Scan for the cell matching the given text and deliver its [x, y] coordinate at center. 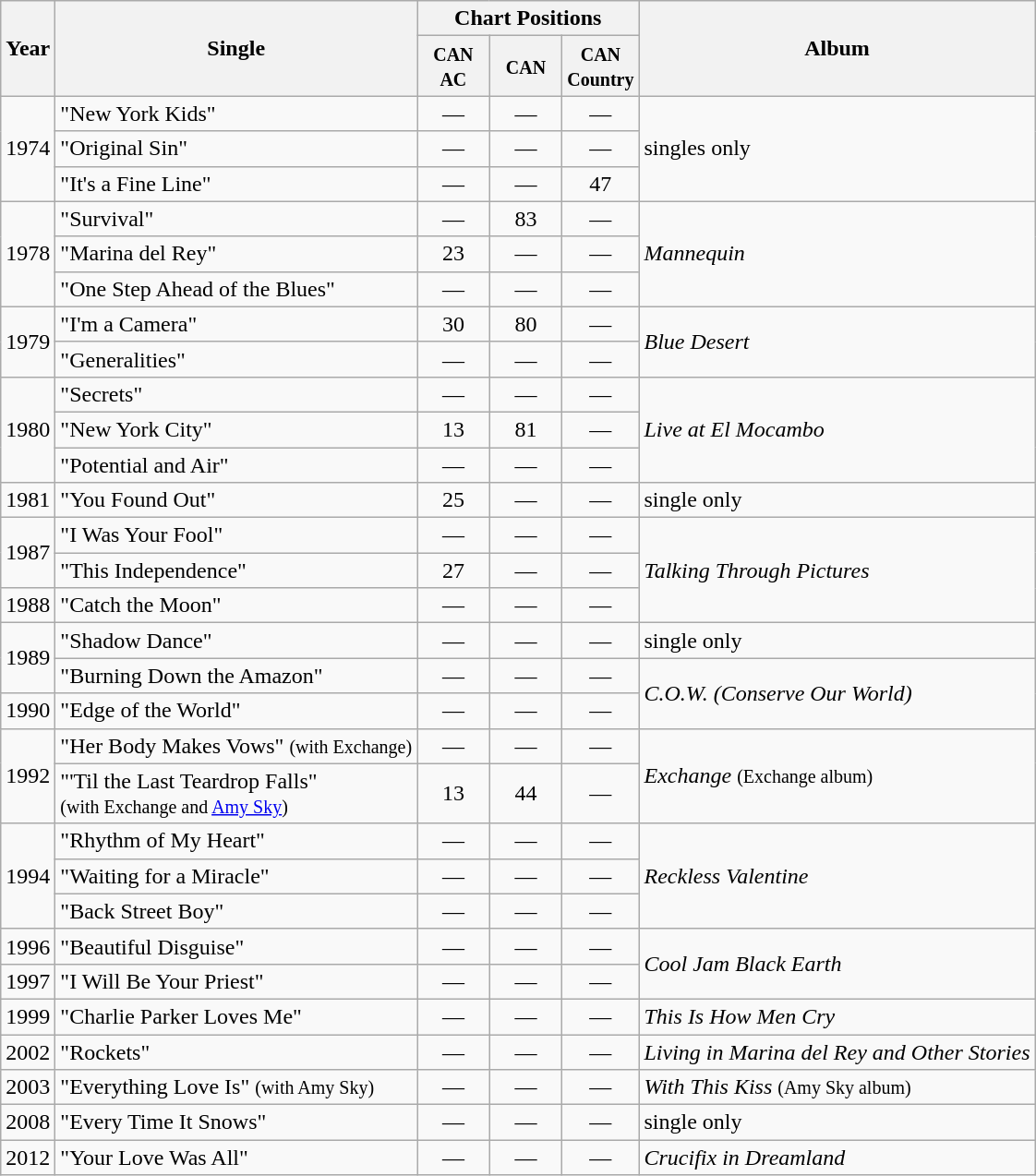
1997 [28, 981]
1978 [28, 254]
Talking Through Pictures [837, 570]
singles only [837, 149]
"Waiting for a Miracle" [236, 876]
"I'm a Camera" [236, 324]
"Her Body Makes Vows" (with Exchange) [236, 746]
1992 [28, 775]
1990 [28, 711]
"Catch the Moon" [236, 606]
23 [454, 254]
1981 [28, 500]
"I Was Your Fool" [236, 535]
44 [526, 794]
1988 [28, 606]
"Secrets" [236, 394]
"Beautiful Disguise" [236, 946]
"New York Kids" [236, 114]
Album [837, 48]
CAN [526, 66]
CAN AC [454, 66]
"You Found Out" [236, 500]
27 [454, 570]
1989 [28, 658]
1999 [28, 1016]
"Rockets" [236, 1051]
2003 [28, 1087]
"Rhythm of My Heart" [236, 841]
Chart Positions [528, 18]
47 [600, 184]
30 [454, 324]
"It's a Fine Line" [236, 184]
"Back Street Boy" [236, 911]
"Survival" [236, 219]
"Generalities" [236, 359]
"This Independence" [236, 570]
2008 [28, 1122]
80 [526, 324]
"Your Love Was All" [236, 1158]
Single [236, 48]
"Original Sin" [236, 149]
25 [454, 500]
1979 [28, 342]
Live at El Mocambo [837, 429]
Living in Marina del Rey and Other Stories [837, 1051]
1994 [28, 876]
"One Step Ahead of the Blues" [236, 289]
81 [526, 429]
This Is How Men Cry [837, 1016]
"Potential and Air" [236, 464]
"'Til the Last Teardrop Falls"(with Exchange and Amy Sky) [236, 794]
With This Kiss (Amy Sky album) [837, 1087]
Crucifix in Dreamland [837, 1158]
1980 [28, 429]
"Burning Down the Amazon" [236, 676]
"Everything Love Is" (with Amy Sky) [236, 1087]
"Shadow Dance" [236, 641]
Mannequin [837, 254]
"Marina del Rey" [236, 254]
Reckless Valentine [837, 876]
C.O.W. (Conserve Our World) [837, 693]
"Edge of the World" [236, 711]
Year [28, 48]
2012 [28, 1158]
Blue Desert [837, 342]
Cool Jam Black Earth [837, 964]
CAN Country [600, 66]
1987 [28, 553]
Exchange (Exchange album) [837, 775]
2002 [28, 1051]
"New York City" [236, 429]
"Charlie Parker Loves Me" [236, 1016]
1996 [28, 946]
"I Will Be Your Priest" [236, 981]
83 [526, 219]
1974 [28, 149]
"Every Time It Snows" [236, 1122]
